Search for the cell housing the specified text and yield its [x, y] center coordinate. 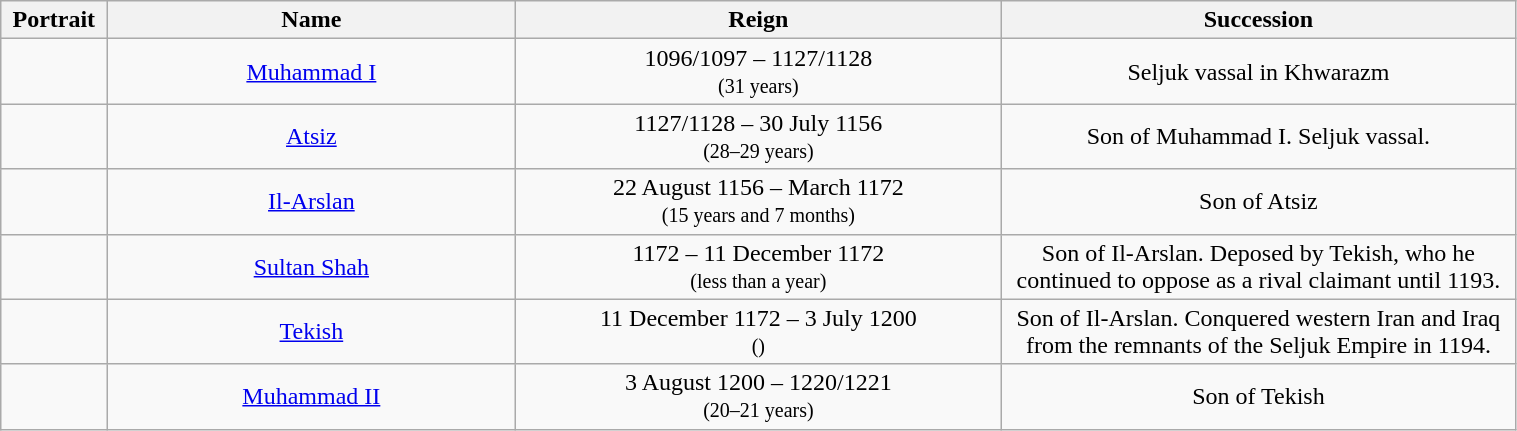
Sultan Shah [312, 266]
Seljuk vassal in Khwarazm [1258, 72]
Muhammad I [312, 72]
Son of Atsiz [1258, 202]
Son of Tekish [1258, 396]
Atsiz [312, 136]
Son of Il-Arslan. Conquered western Iran and Iraq from the remnants of the Seljuk Empire in 1194. [1258, 332]
Name [312, 20]
Son of Muhammad I. Seljuk vassal. [1258, 136]
11 December 1172 – 3 July 1200() [758, 332]
Reign [758, 20]
Il-Arslan [312, 202]
Portrait [54, 20]
1127/1128 – 30 July 1156(28–29 years) [758, 136]
22 August 1156 – March 1172(15 years and 7 months) [758, 202]
3 August 1200 – 1220/1221(20–21 years) [758, 396]
Son of Il-Arslan. Deposed by Tekish, who he continued to oppose as a rival claimant until 1193. [1258, 266]
1172 – 11 December 1172(less than a year) [758, 266]
Muhammad II [312, 396]
Tekish [312, 332]
Succession [1258, 20]
1096/1097 – 1127/1128(31 years) [758, 72]
